Detect which cell encompasses the target text, then output its [x, y] center coordinate. 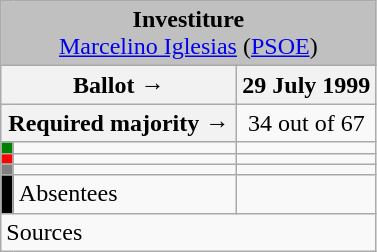
29 July 1999 [306, 85]
Required majority → [119, 123]
InvestitureMarcelino Iglesias (PSOE) [188, 34]
Ballot → [119, 85]
34 out of 67 [306, 123]
Sources [188, 232]
Absentees [125, 194]
